For the text-containing cell, return its midpoint in [X, Y] coordinate format. 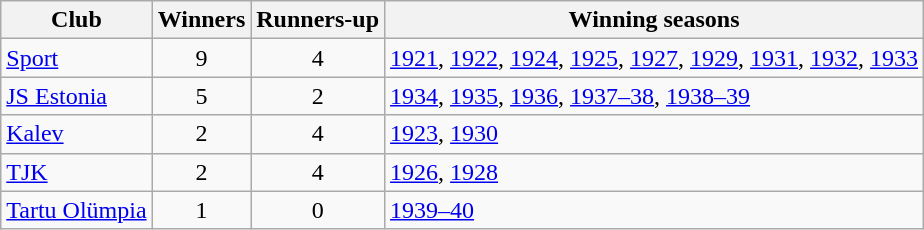
TJK [76, 172]
Winners [202, 20]
JS Estonia [76, 96]
5 [202, 96]
Club [76, 20]
9 [202, 58]
Winning seasons [654, 20]
1923, 1930 [654, 134]
1 [202, 210]
Sport [76, 58]
Kalev [76, 134]
1934, 1935, 1936, 1937–38, 1938–39 [654, 96]
1939–40 [654, 210]
0 [318, 210]
Tartu Olümpia [76, 210]
Runners-up [318, 20]
1926, 1928 [654, 172]
1921, 1922, 1924, 1925, 1927, 1929, 1931, 1932, 1933 [654, 58]
